Provide the [X, Y] coordinate of the cell's center where the given text is located.  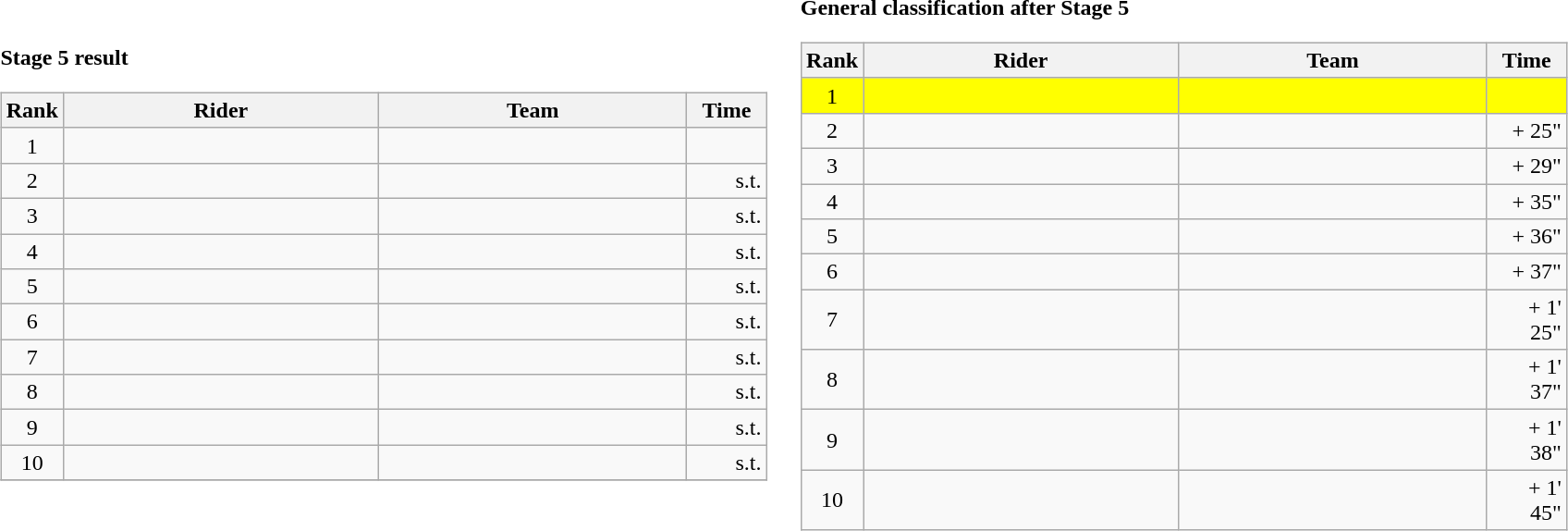
+ 1' 38" [1526, 440]
+ 29" [1526, 166]
+ 37" [1526, 272]
+ 1' 37" [1526, 379]
+ 1' 45" [1526, 500]
+ 36" [1526, 237]
+ 1' 25" [1526, 320]
+ 35" [1526, 201]
+ 25" [1526, 130]
